Search for the cell housing the specified text and yield its [X, Y] center coordinate. 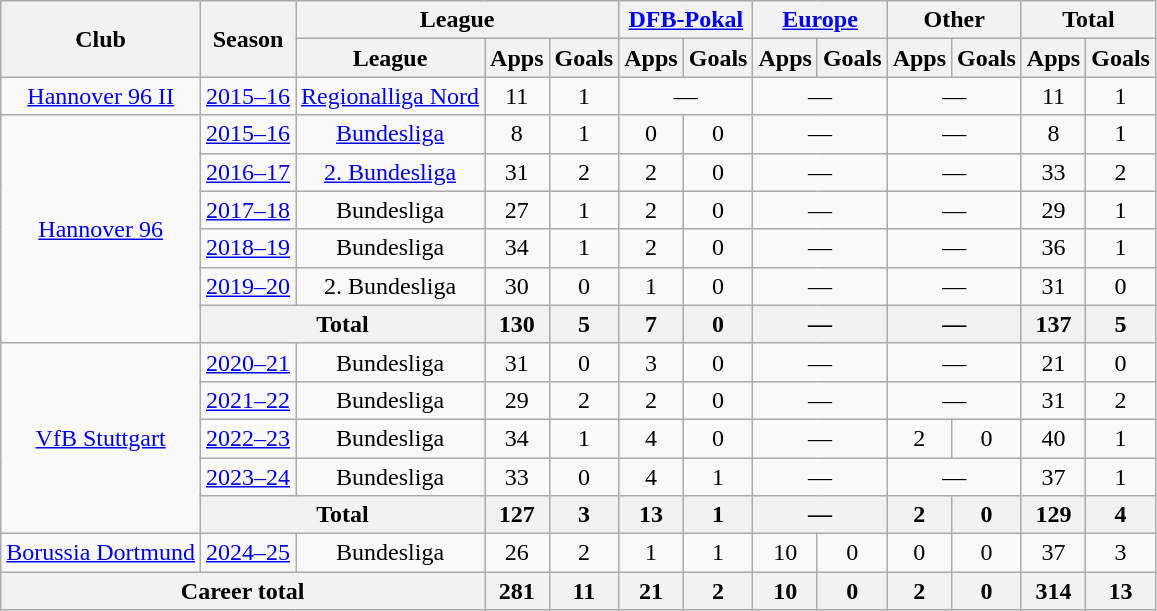
2021–22 [248, 400]
40 [1053, 438]
Hannover 96 II [101, 96]
Borussia Dortmund [101, 553]
2022–23 [248, 438]
281 [517, 591]
Regionalliga Nord [390, 96]
Season [248, 39]
2016–17 [248, 172]
Other [954, 20]
VfB Stuttgart [101, 438]
127 [517, 515]
2017–18 [248, 210]
129 [1053, 515]
130 [517, 324]
30 [517, 286]
Career total [243, 591]
Europe [820, 20]
2024–25 [248, 553]
7 [651, 324]
26 [517, 553]
2019–20 [248, 286]
137 [1053, 324]
314 [1053, 591]
Club [101, 39]
Hannover 96 [101, 229]
2018–19 [248, 248]
27 [517, 210]
2023–24 [248, 477]
DFB-Pokal [686, 20]
36 [1053, 248]
2020–21 [248, 362]
